Extract the [x, y] coordinate from the center of the cell holding the provided text.  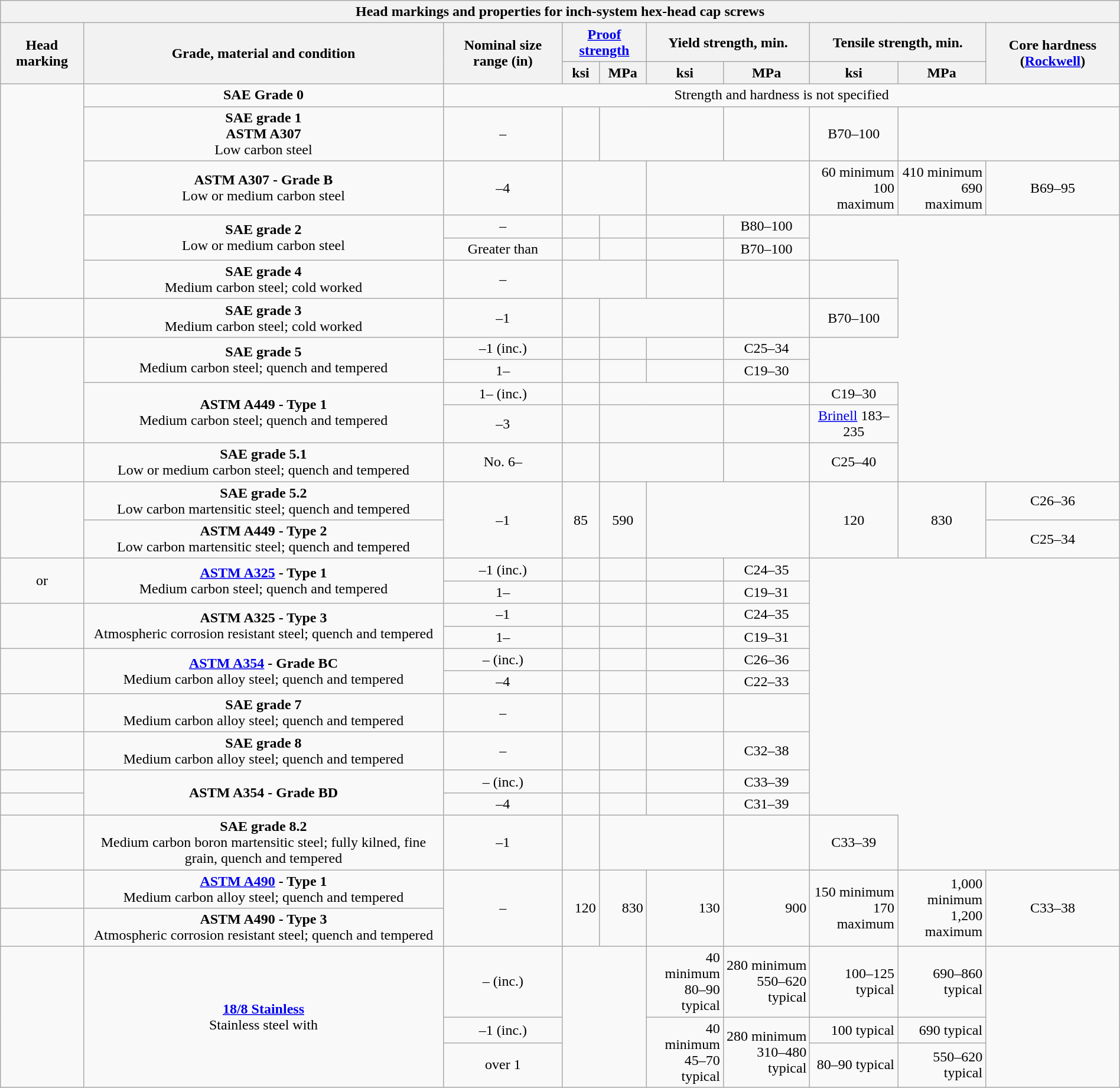
130 [685, 908]
Brinell 183–235 [854, 424]
SAE grade 5.2Low carbon martensitic steel; quench and tempered [263, 501]
100 typical [854, 1030]
60 minimum100 maximum [854, 188]
Greater than [503, 249]
C22–33 [766, 682]
40 minimum 80–90 typical [685, 982]
SAE grade 3Medium carbon steel; cold worked [263, 318]
SAE Grade 0 [263, 95]
Yield strength, min. [728, 43]
100–125 typical [854, 982]
Core hardness (Rockwell) [1053, 53]
ASTM A354 - Grade BD [263, 793]
ASTM A449 - Type 1Medium carbon steel; quench and tempered [263, 413]
–3 [503, 424]
85 [581, 520]
Tensile strength, min. [898, 43]
ASTM A354 - Grade BCMedium carbon alloy steel; quench and tempered [263, 671]
SAE grade 5.1Low or medium carbon steel; quench and tempered [263, 462]
1,000 minimum1,200 maximum [942, 908]
ASTM A325 - Type 1Medium carbon steel; quench and tempered [263, 581]
40 minimum45–70 typical [685, 1052]
690–860 typical [942, 982]
900 [766, 908]
SAE grade 8.2Medium carbon boron martensitic steel; fully kilned, fine grain, quench and tempered [263, 842]
590 [623, 520]
ASTM A325 - Type 3Atmospheric corrosion resistant steel; quench and tempered [263, 626]
over 1 [503, 1065]
410 minimum690 maximum [942, 188]
690 typical [942, 1030]
SAE grade 1ASTM A307Low carbon steel [263, 134]
SAE grade 5Medium carbon steel; quench and tempered [263, 359]
B69–95 [1053, 188]
C25–40 [854, 462]
or [42, 581]
80–90 typical [854, 1065]
Strength and hardness is not specified [782, 95]
SAE grade 4Medium carbon steel; cold worked [263, 279]
Head marking [42, 53]
ASTM A490 - Type 1Medium carbon alloy steel; quench and tempered [263, 889]
280 minimum 550–620 typical [766, 982]
ASTM A449 - Type 2Low carbon martensitic steel; quench and tempered [263, 539]
18/8 StainlessStainless steel with [263, 1017]
SAE grade 2Low or medium carbon steel [263, 238]
ASTM A307 - Grade BLow or medium carbon steel [263, 188]
No. 6– [503, 462]
Nominal size range (in) [503, 53]
Grade, material and condition [263, 53]
280 minimum310–480 typical [766, 1052]
C33–38 [1053, 908]
C32–38 [766, 751]
Head markings and properties for inch-system hex-head cap screws [560, 12]
C31–39 [766, 804]
Proof strength [604, 43]
1– (inc.) [503, 393]
ASTM A490 - Type 3Atmospheric corrosion resistant steel; quench and tempered [263, 928]
SAE grade 8Medium carbon alloy steel; quench and tempered [263, 751]
150 minimum170 maximum [854, 908]
B80–100 [766, 226]
550–620 typical [942, 1065]
SAE grade 7Medium carbon alloy steel; quench and tempered [263, 713]
